Extract the [x, y] coordinate from the center of the cell holding the provided text.  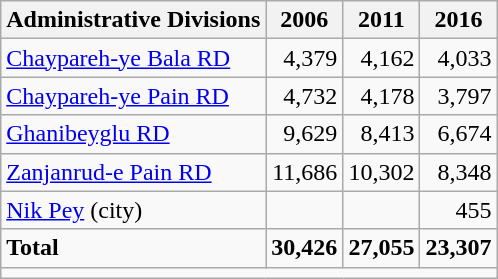
Total [134, 248]
4,178 [382, 96]
23,307 [458, 248]
Zanjanrud-e Pain RD [134, 172]
Chaypareh-ye Bala RD [134, 58]
Administrative Divisions [134, 20]
30,426 [304, 248]
8,348 [458, 172]
9,629 [304, 134]
11,686 [304, 172]
4,379 [304, 58]
Chaypareh-ye Pain RD [134, 96]
Ghanibeyglu RD [134, 134]
2011 [382, 20]
Nik Pey (city) [134, 210]
27,055 [382, 248]
6,674 [458, 134]
4,732 [304, 96]
2006 [304, 20]
455 [458, 210]
8,413 [382, 134]
3,797 [458, 96]
2016 [458, 20]
4,033 [458, 58]
10,302 [382, 172]
4,162 [382, 58]
